Detect which cell encompasses the target text, then output its (X, Y) center coordinate. 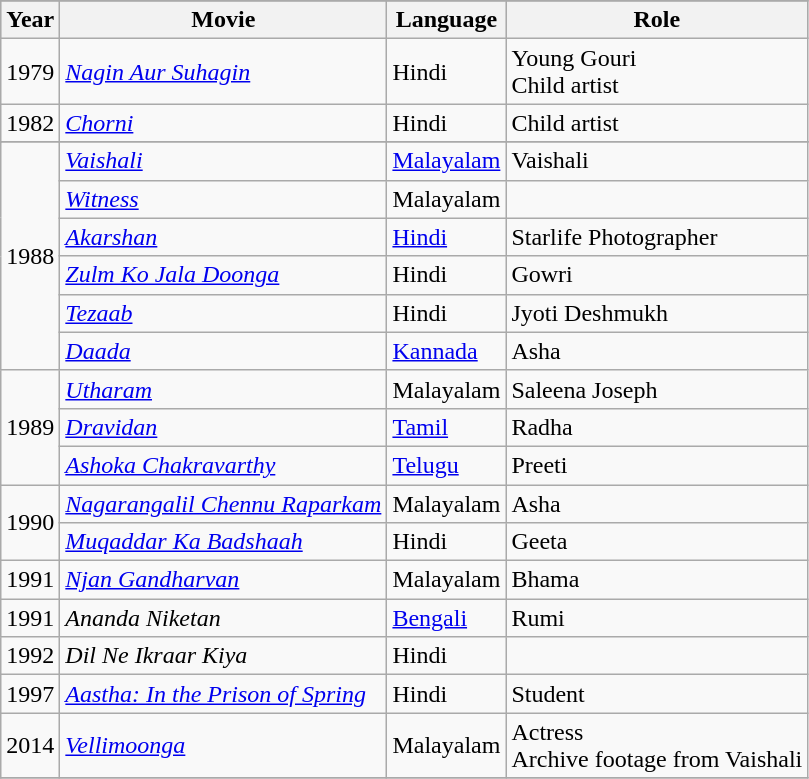
1982 (30, 123)
Witness (224, 199)
Telugu (446, 465)
Radha (657, 427)
1990 (30, 522)
Utharam (224, 389)
1979 (30, 72)
Movie (224, 20)
1992 (30, 656)
Ananda Niketan (224, 618)
Daada (224, 351)
Language (446, 20)
Rumi (657, 618)
Year (30, 20)
Nagin Aur Suhagin (224, 72)
Starlife Photographer (657, 237)
Dil Ne Ikraar Kiya (224, 656)
Nagarangalil Chennu Raparkam (224, 503)
Role (657, 20)
Preeti (657, 465)
Bhama (657, 580)
Child artist (657, 123)
Muqaddar Ka Badshaah (224, 542)
2014 (30, 746)
Akarshan (224, 237)
Student (657, 694)
Bengali (446, 618)
Chorni (224, 123)
Actress Archive footage from Vaishali (657, 746)
Vellimoonga (224, 746)
Ashoka Chakravarthy (224, 465)
Aastha: In the Prison of Spring (224, 694)
Kannada (446, 351)
Jyoti Deshmukh (657, 313)
1988 (30, 256)
Gowri (657, 275)
Geeta (657, 542)
Tamil (446, 427)
Njan Gandharvan (224, 580)
Dravidan (224, 427)
Saleena Joseph (657, 389)
1989 (30, 427)
Tezaab (224, 313)
Zulm Ko Jala Doonga (224, 275)
1997 (30, 694)
Young Gouri Child artist (657, 72)
